Output the [x, y] coordinate of the center of the cell containing the given text.  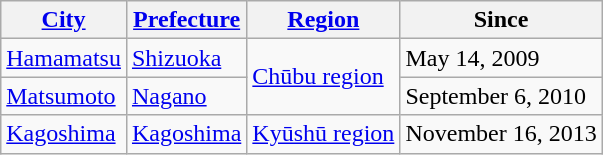
City [64, 20]
November 16, 2013 [501, 134]
May 14, 2009 [501, 58]
Nagano [186, 96]
Region [324, 20]
Chūbu region [324, 77]
Prefecture [186, 20]
Kyūshū region [324, 134]
Hamamatsu [64, 58]
September 6, 2010 [501, 96]
Matsumoto [64, 96]
Shizuoka [186, 58]
Since [501, 20]
